Extract the [x, y] coordinate from the center of the cell holding the provided text.  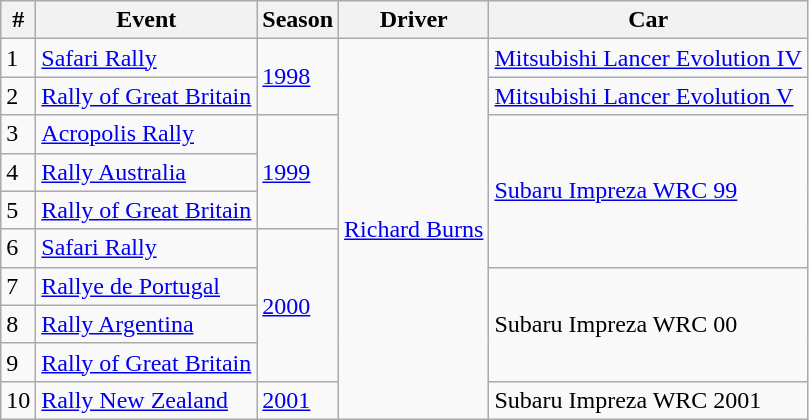
6 [18, 248]
Subaru Impreza WRC 99 [648, 191]
7 [18, 286]
3 [18, 134]
Rallye de Portugal [146, 286]
Rally Australia [146, 172]
Season [298, 20]
Richard Burns [414, 230]
Acropolis Rally [146, 134]
2001 [298, 400]
1998 [298, 77]
Mitsubishi Lancer Evolution IV [648, 58]
8 [18, 324]
Driver [414, 20]
2 [18, 96]
Rally New Zealand [146, 400]
10 [18, 400]
9 [18, 362]
2000 [298, 305]
Rally Argentina [146, 324]
Event [146, 20]
Car [648, 20]
# [18, 20]
1999 [298, 172]
Subaru Impreza WRC 00 [648, 324]
1 [18, 58]
Subaru Impreza WRC 2001 [648, 400]
Mitsubishi Lancer Evolution V [648, 96]
4 [18, 172]
5 [18, 210]
